Capture the cell that displays the provided text and extract its [x, y] central coordinate. 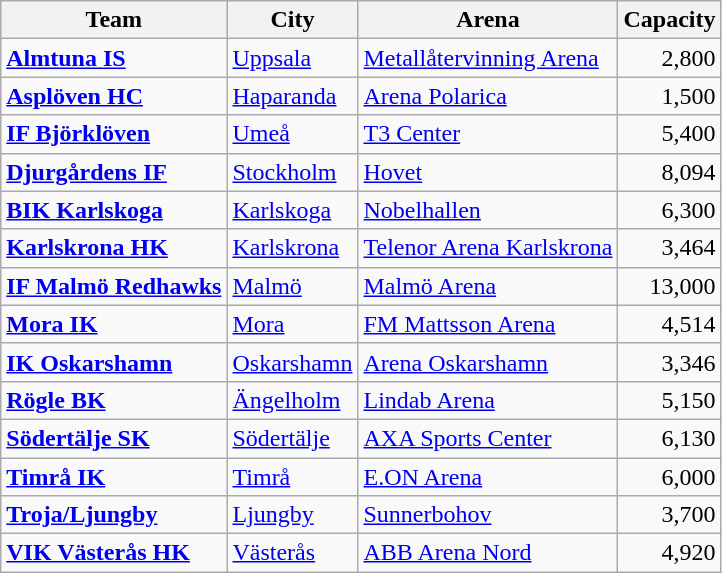
AXA Sports Center [488, 438]
Uppsala [292, 58]
Lindab Arena [488, 400]
Almtuna IS [114, 58]
Malmö [292, 286]
Telenor Arena Karlskrona [488, 248]
Västerås [292, 553]
2,800 [670, 58]
Timrå [292, 477]
IK Oskarshamn [114, 362]
Södertälje SK [114, 438]
Arena Oskarshamn [488, 362]
Umeå [292, 134]
4,514 [670, 324]
Mora [292, 324]
FM Mattsson Arena [488, 324]
Södertälje [292, 438]
Ängelholm [292, 400]
3,346 [670, 362]
Stockholm [292, 172]
Arena [488, 20]
Karlskoga [292, 210]
Team [114, 20]
5,150 [670, 400]
6,130 [670, 438]
13,000 [670, 286]
1,500 [670, 96]
3,464 [670, 248]
City [292, 20]
Troja/Ljungby [114, 515]
8,094 [670, 172]
6,300 [670, 210]
E.ON Arena [488, 477]
T3 Center [488, 134]
3,700 [670, 515]
Djurgårdens IF [114, 172]
Timrå IK [114, 477]
Metallåtervinning Arena [488, 58]
BIK Karlskoga [114, 210]
Karlskrona HK [114, 248]
6,000 [670, 477]
Rögle BK [114, 400]
Hovet [488, 172]
Nobelhallen [488, 210]
Mora IK [114, 324]
Sunnerbohov [488, 515]
VIK Västerås HK [114, 553]
ABB Arena Nord [488, 553]
Oskarshamn [292, 362]
IF Björklöven [114, 134]
Malmö Arena [488, 286]
Ljungby [292, 515]
Arena Polarica [488, 96]
IF Malmö Redhawks [114, 286]
5,400 [670, 134]
4,920 [670, 553]
Asplöven HC [114, 96]
Capacity [670, 20]
Haparanda [292, 96]
Karlskrona [292, 248]
